Search for the cell housing the specified text and yield its [x, y] center coordinate. 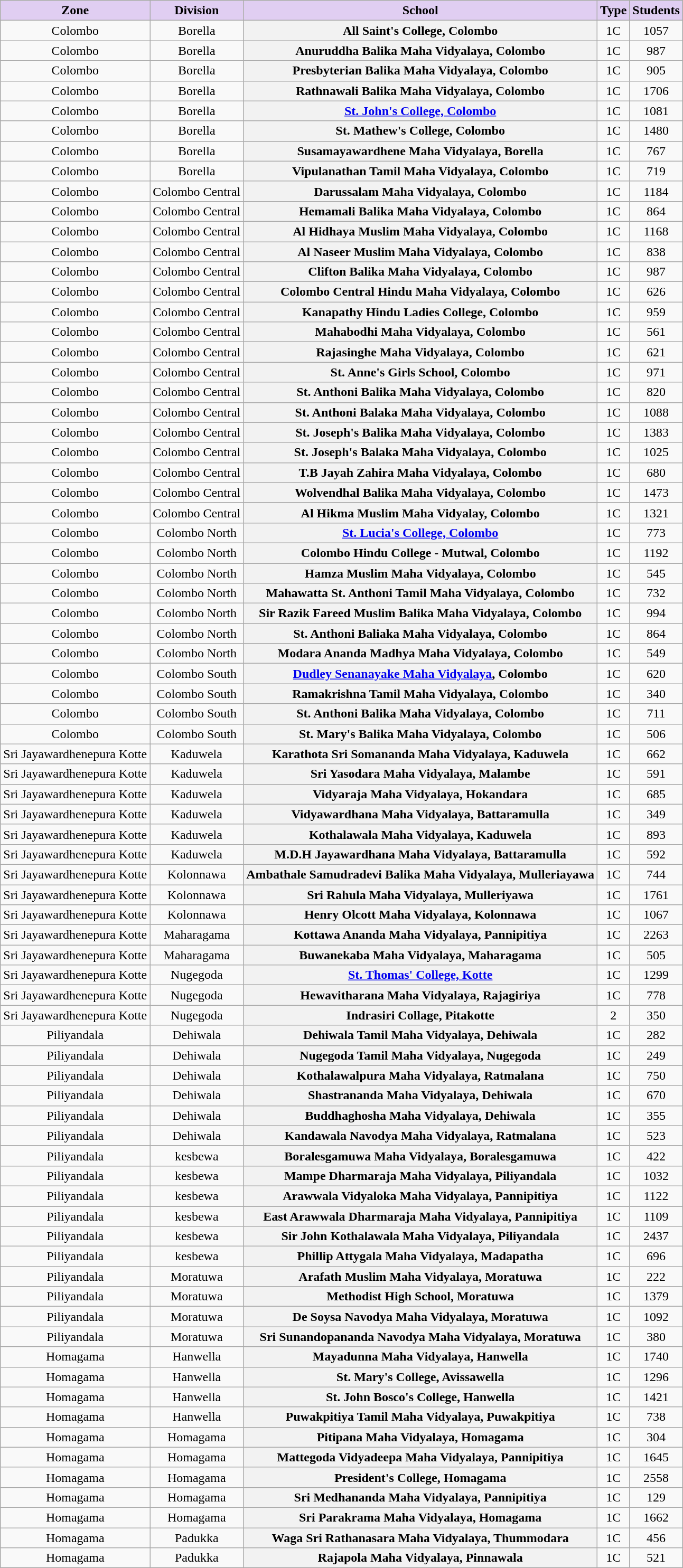
Waga Sri Rathanasara Maha Vidyalaya, Thummodara [420, 1538]
1081 [656, 111]
1473 [656, 493]
685 [656, 794]
Sri Sunandopananda Navodya Maha Vidyalaya, Moratuwa [420, 1337]
680 [656, 473]
Presbyterian Balika Maha Vidyalaya, Colombo [420, 71]
1662 [656, 1517]
Colombo Central Hindu Maha Vidyalaya, Colombo [420, 292]
Boralesgamuwa Maha Vidyalaya, Boralesgamuwa [420, 1156]
Arawwala Vidyaloka Maha Vidyalaya, Pannipitiya [420, 1196]
Pitipana Maha Vidyalaya, Homagama [420, 1437]
De Soysa Navodya Maha Vidyalaya, Moratuwa [420, 1317]
St. Mary's Balika Maha Vidyalaya, Colombo [420, 734]
Modara Ananda Madhya Maha Vidyalaya, Colombo [420, 654]
Sir Razik Fareed Muslim Balika Maha Vidyalaya, Colombo [420, 613]
1122 [656, 1196]
838 [656, 252]
St. Mathew's College, Colombo [420, 131]
Arafath Muslim Maha Vidyalaya, Moratuwa [420, 1277]
M.D.H Jayawardhana Maha Vidyalaya, Battaramulla [420, 854]
School [420, 11]
422 [656, 1156]
Zone [75, 11]
732 [656, 593]
Mayadunna Maha Vidyalaya, Hanwella [420, 1357]
959 [656, 312]
Mahawatta St. Anthoni Tamil Maha Vidyalaya, Colombo [420, 593]
Shastrananda Maha Vidyalaya, Dehiwala [420, 1095]
Ambathale Samudradevi Balika Maha Vidyalaya, Mulleriayawa [420, 874]
St. John's College, Colombo [420, 111]
Phillip Attygala Maha Vidyalaya, Madapatha [420, 1257]
340 [656, 694]
129 [656, 1497]
2 [614, 1015]
506 [656, 734]
1761 [656, 895]
505 [656, 955]
2263 [656, 935]
592 [656, 854]
456 [656, 1538]
662 [656, 754]
626 [656, 292]
Sri Yasodara Maha Vidyalaya, Malambe [420, 774]
696 [656, 1257]
711 [656, 714]
905 [656, 71]
1088 [656, 412]
1092 [656, 1317]
1740 [656, 1357]
1192 [656, 553]
Vipulanathan Tamil Maha Vidyalaya, Colombo [420, 171]
545 [656, 573]
620 [656, 674]
750 [656, 1075]
Buddhaghosha Maha Vidyalaya, Dehiwala [420, 1116]
1184 [656, 191]
Hamza Muslim Maha Vidyalaya, Colombo [420, 573]
355 [656, 1116]
Vidyaraja Maha Vidyalaya, Hokandara [420, 794]
Sri Medhananda Maha Vidyalaya, Pannipitiya [420, 1497]
738 [656, 1417]
Puwakpitiya Tamil Maha Vidyalaya, Puwakpitiya [420, 1417]
350 [656, 1015]
Kothalawalpura Maha Vidyalaya, Ratmalana [420, 1075]
670 [656, 1095]
591 [656, 774]
621 [656, 352]
521 [656, 1558]
1299 [656, 975]
Hemamali Balika Maha Vidyalaya, Colombo [420, 211]
380 [656, 1337]
549 [656, 654]
1321 [656, 513]
Kottawa Ananda Maha Vidyalaya, Pannipitiya [420, 935]
249 [656, 1055]
Sir John Kothalawala Maha Vidyalaya, Piliyandala [420, 1236]
Al Hikma Muslim Maha Vidyalay, Colombo [420, 513]
744 [656, 874]
1379 [656, 1297]
Dehiwala Tamil Maha Vidyalaya, Dehiwala [420, 1035]
Buwanekaba Maha Vidyalaya, Maharagama [420, 955]
Sri Rahula Maha Vidyalaya, Mulleriyawa [420, 895]
Students [656, 11]
Vidyawardhana Maha Vidyalaya, Battaramulla [420, 814]
Ramakrishna Tamil Maha Vidyalaya, Colombo [420, 694]
773 [656, 533]
St. Anne's Girls School, Colombo [420, 372]
1706 [656, 91]
349 [656, 814]
St. John Bosco's College, Hanwella [420, 1397]
St. Joseph's Balika Maha Vidyalaya, Colombo [420, 432]
820 [656, 392]
523 [656, 1136]
Kandawala Navodya Maha Vidyalaya, Ratmalana [420, 1136]
St. Anthoni Balaka Maha Vidyalaya, Colombo [420, 412]
Type [614, 11]
Mampe Dharmaraja Maha Vidyalaya, Piliyandala [420, 1176]
Division [197, 11]
971 [656, 372]
St. Lucia's College, Colombo [420, 533]
Hewavitharana Maha Vidyalaya, Rajagiriya [420, 995]
304 [656, 1437]
767 [656, 151]
Colombo Hindu College - Mutwal, Colombo [420, 553]
1645 [656, 1457]
Rajasinghe Maha Vidyalaya, Colombo [420, 352]
Clifton Balika Maha Vidyalaya, Colombo [420, 272]
778 [656, 995]
1480 [656, 131]
1421 [656, 1397]
All Saint's College, Colombo [420, 31]
Henry Olcott Maha Vidyalaya, Kolonnawa [420, 915]
1296 [656, 1377]
1057 [656, 31]
222 [656, 1277]
Mahabodhi Maha Vidyalaya, Colombo [420, 332]
2558 [656, 1477]
Rathnawali Balika Maha Vidyalaya, Colombo [420, 91]
East Arawwala Dharmaraja Maha Vidyalaya, Pannipitiya [420, 1216]
Methodist High School, Moratuwa [420, 1297]
719 [656, 171]
Kanapathy Hindu Ladies College, Colombo [420, 312]
Susamayawardhene Maha Vidyalaya, Borella [420, 151]
Dudley Senanayake Maha Vidyalaya, Colombo [420, 674]
St. Mary's College, Avissawella [420, 1377]
994 [656, 613]
Kothalawala Maha Vidyalaya, Kaduwela [420, 834]
Mattegoda Vidyadeepa Maha Vidyalaya, Pannipitiya [420, 1457]
1168 [656, 231]
T.B Jayah Zahira Maha Vidyalaya, Colombo [420, 473]
1067 [656, 915]
893 [656, 834]
Nugegoda Tamil Maha Vidyalaya, Nugegoda [420, 1055]
282 [656, 1035]
Sri Parakrama Maha Vidyalaya, Homagama [420, 1517]
1383 [656, 432]
Karathota Sri Somananda Maha Vidyalaya, Kaduwela [420, 754]
Al Naseer Muslim Maha Vidyalaya, Colombo [420, 252]
1032 [656, 1176]
2437 [656, 1236]
St. Joseph's Balaka Maha Vidyalaya, Colombo [420, 452]
Al Hidhaya Muslim Maha Vidyalaya, Colombo [420, 231]
1109 [656, 1216]
1025 [656, 452]
Indrasiri Collage, Pitakotte [420, 1015]
St. Anthoni Baliaka Maha Vidyalaya, Colombo [420, 634]
Anuruddha Balika Maha Vidyalaya, Colombo [420, 51]
President's College, Homagama [420, 1477]
St. Thomas' College, Kotte [420, 975]
Darussalam Maha Vidyalaya, Colombo [420, 191]
Wolvendhal Balika Maha Vidyalaya, Colombo [420, 493]
Rajapola Maha Vidyalaya, Pinnawala [420, 1558]
561 [656, 332]
